From the cell containing the given text, extract its center point as (X, Y) coordinate. 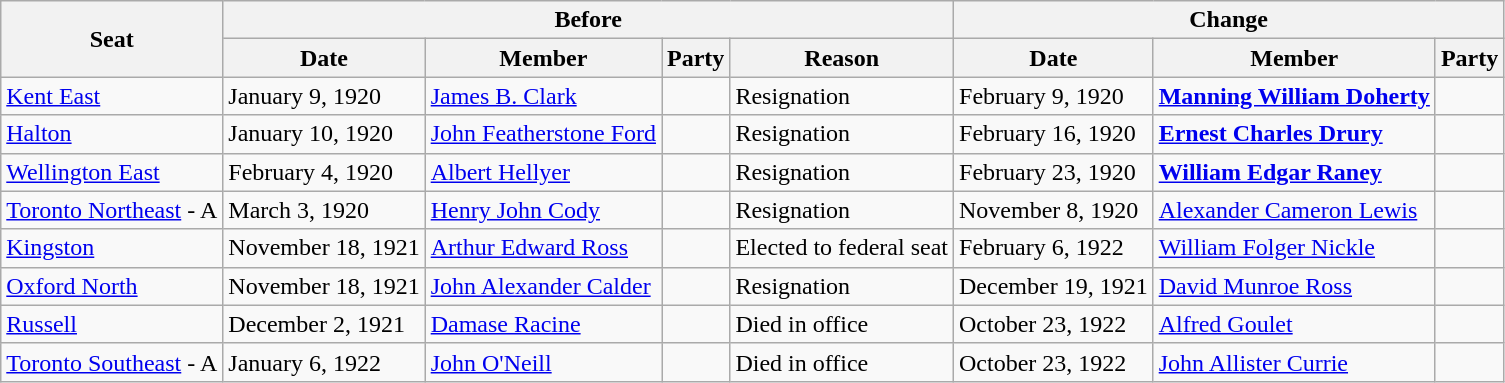
Alfred Goulet (1294, 324)
January 9, 1920 (324, 96)
Arthur Edward Ross (543, 248)
John Alexander Calder (543, 286)
Damase Racine (543, 324)
November 8, 1920 (1054, 210)
William Folger Nickle (1294, 248)
Ernest Charles Drury (1294, 134)
Russell (112, 324)
Toronto Southeast - A (112, 362)
March 3, 1920 (324, 210)
Before (588, 20)
John Allister Currie (1294, 362)
Reason (842, 58)
William Edgar Raney (1294, 172)
December 2, 1921 (324, 324)
Manning William Doherty (1294, 96)
Henry John Cody (543, 210)
Change (1229, 20)
January 6, 1922 (324, 362)
December 19, 1921 (1054, 286)
Kent East (112, 96)
James B. Clark (543, 96)
Seat (112, 39)
February 9, 1920 (1054, 96)
Albert Hellyer (543, 172)
David Munroe Ross (1294, 286)
January 10, 1920 (324, 134)
John O'Neill (543, 362)
February 4, 1920 (324, 172)
Wellington East (112, 172)
February 6, 1922 (1054, 248)
Elected to federal seat (842, 248)
Halton (112, 134)
Kingston (112, 248)
Alexander Cameron Lewis (1294, 210)
Oxford North (112, 286)
February 23, 1920 (1054, 172)
February 16, 1920 (1054, 134)
John Featherstone Ford (543, 134)
Toronto Northeast - A (112, 210)
